Capture the cell that displays the provided text and extract its (X, Y) central coordinate. 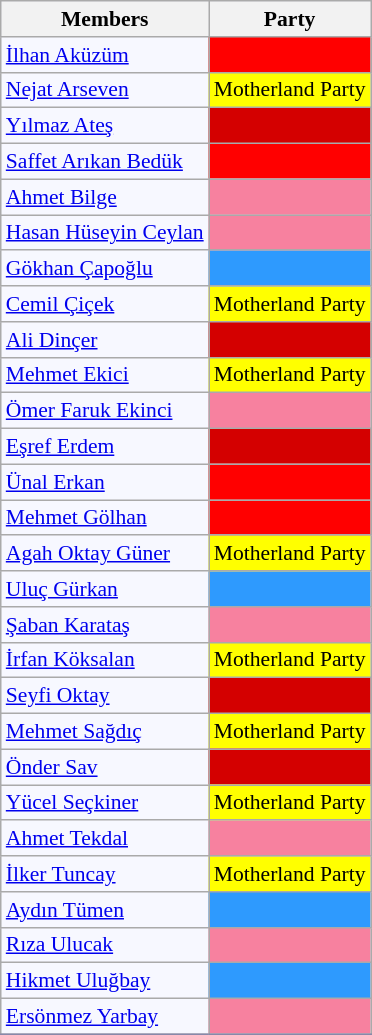
Eşref Erdem (105, 447)
Hikmet Uluğbay (105, 981)
Seyfi Oktay (105, 696)
Ömer Faruk Ekinci (105, 411)
İrfan Köksalan (105, 660)
Party (290, 19)
Mehmet Gölhan (105, 518)
Nejat Arseven (105, 90)
Ünal Erkan (105, 482)
Gökhan Çapoğlu (105, 269)
Ali Dinçer (105, 340)
Aydın Tümen (105, 910)
Mehmet Ekici (105, 375)
Önder Sav (105, 767)
Şaban Karataş (105, 625)
Rıza Ulucak (105, 945)
Ahmet Tekdal (105, 839)
Members (105, 19)
Ahmet Bilge (105, 197)
Saffet Arıkan Bedük (105, 162)
Hasan Hüseyin Ceylan (105, 233)
Cemil Çiçek (105, 304)
Uluç Gürkan (105, 589)
Yücel Seçkiner (105, 803)
Yılmaz Ateş (105, 126)
İlhan Aküzüm (105, 55)
İlker Tuncay (105, 874)
Ersönmez Yarbay (105, 1017)
Agah Oktay Güner (105, 554)
Mehmet Sağdıç (105, 732)
